Search for the cell housing the specified text and yield its [x, y] center coordinate. 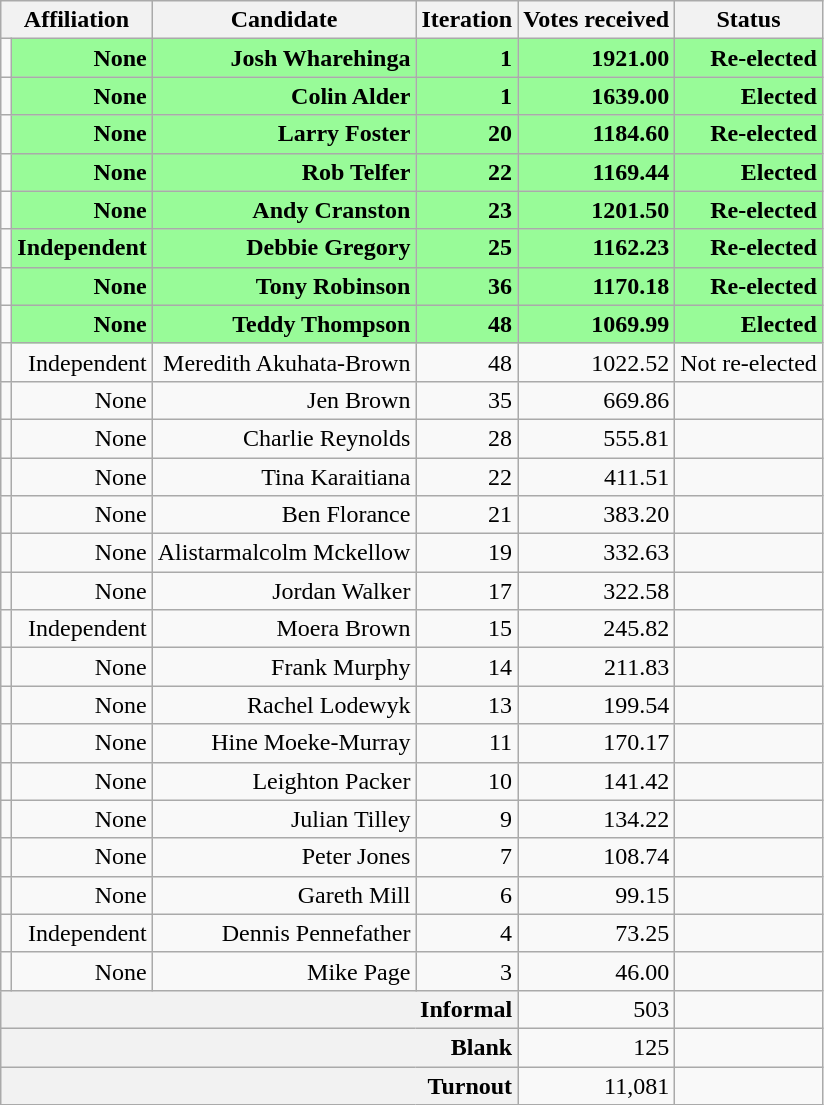
7 [467, 857]
Tony Robinson [284, 286]
383.20 [596, 515]
Larry Foster [284, 134]
Meredith Akuhata-Brown [284, 362]
13 [467, 705]
Josh Wharehinga [284, 58]
1184.60 [596, 134]
1170.18 [596, 286]
211.83 [596, 667]
Blank [260, 1047]
23 [467, 210]
1022.52 [596, 362]
Candidate [284, 20]
1169.44 [596, 172]
Leighton Packer [284, 781]
Gareth Mill [284, 895]
411.51 [596, 477]
25 [467, 248]
Dennis Pennefather [284, 933]
141.42 [596, 781]
36 [467, 286]
Hine Moeke-Murray [284, 743]
Debbie Gregory [284, 248]
73.25 [596, 933]
Ben Florance [284, 515]
Rachel Lodewyk [284, 705]
134.22 [596, 819]
11,081 [596, 1085]
4 [467, 933]
3 [467, 971]
1921.00 [596, 58]
Mike Page [284, 971]
Teddy Thompson [284, 324]
322.58 [596, 591]
1069.99 [596, 324]
125 [596, 1047]
46.00 [596, 971]
15 [467, 629]
Informal [260, 1009]
170.17 [596, 743]
Votes received [596, 20]
6 [467, 895]
35 [467, 400]
21 [467, 515]
332.63 [596, 553]
Not re-elected [749, 362]
1201.50 [596, 210]
555.81 [596, 438]
669.86 [596, 400]
1162.23 [596, 248]
Alistarmalcolm Mckellow [284, 553]
17 [467, 591]
Colin Alder [284, 96]
Moera Brown [284, 629]
1639.00 [596, 96]
Affiliation [77, 20]
245.82 [596, 629]
Tina Karaitiana [284, 477]
Jen Brown [284, 400]
19 [467, 553]
10 [467, 781]
503 [596, 1009]
199.54 [596, 705]
Iteration [467, 20]
9 [467, 819]
11 [467, 743]
20 [467, 134]
Andy Cranston [284, 210]
Status [749, 20]
Peter Jones [284, 857]
Turnout [260, 1085]
99.15 [596, 895]
Jordan Walker [284, 591]
Charlie Reynolds [284, 438]
Rob Telfer [284, 172]
14 [467, 667]
28 [467, 438]
Frank Murphy [284, 667]
Julian Tilley [284, 819]
108.74 [596, 857]
